Identify which cell holds the provided text, then report its (X, Y) central coordinate. 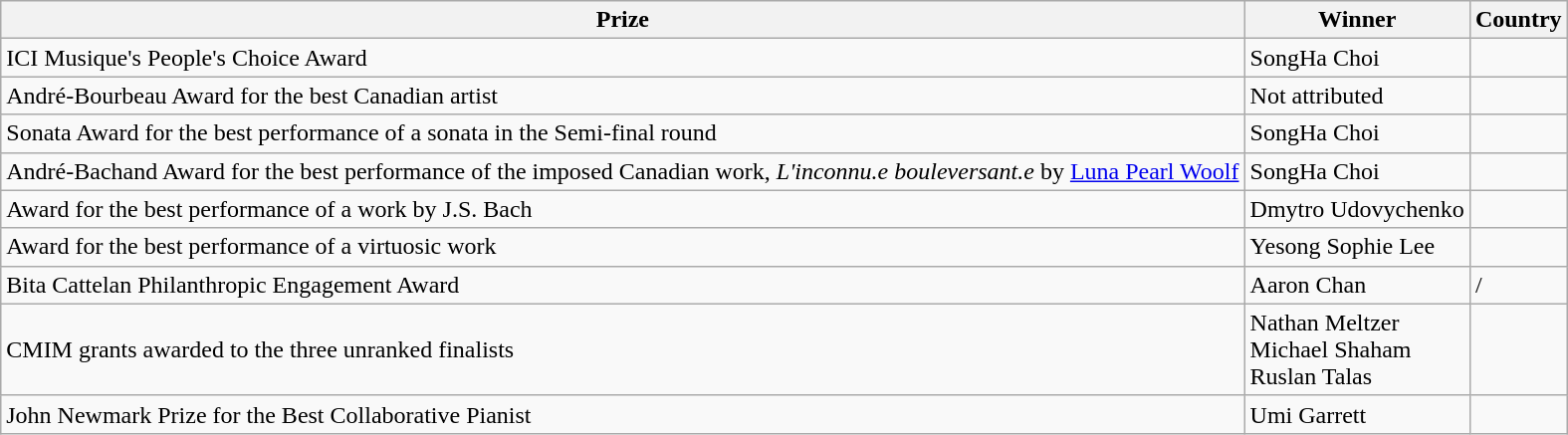
Bita Cattelan Philanthropic Engagement Award (623, 285)
Winner (1357, 20)
Award for the best performance of a work by J.S. Bach (623, 209)
Aaron Chan (1357, 285)
Sonata Award for the best performance of a sonata in the Semi-final round (623, 133)
/ (1518, 285)
ICI Musique's People's Choice Award (623, 58)
Umi Garrett (1357, 414)
Dmytro Udovychenko (1357, 209)
André-Bachand Award for the best performance of the imposed Canadian work, L'inconnu.e bouleversant.e by Luna Pearl Woolf (623, 171)
Yesong Sophie Lee (1357, 247)
John Newmark Prize for the Best Collaborative Pianist (623, 414)
Prize (623, 20)
Award for the best performance of a virtuosic work (623, 247)
CMIM grants awarded to the three unranked finalists (623, 349)
André-Bourbeau Award for the best Canadian artist (623, 96)
Not attributed (1357, 96)
Nathan MeltzerMichael Shaham Ruslan Talas (1357, 349)
Country (1518, 20)
